Capture the cell that displays the provided text and extract its [X, Y] central coordinate. 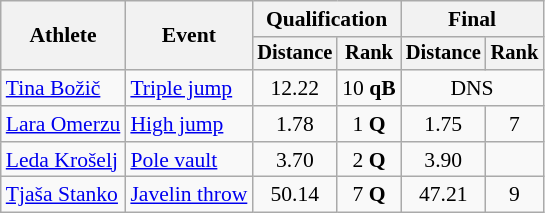
7 [515, 124]
9 [515, 195]
1.75 [444, 124]
Leda Krošelj [64, 160]
Pole vault [188, 160]
Qualification [326, 19]
50.14 [294, 195]
Tjaša Stanko [64, 195]
12.22 [294, 88]
2 Q [369, 160]
10 qB [369, 88]
3.70 [294, 160]
47.21 [444, 195]
Final [472, 19]
DNS [472, 88]
3.90 [444, 160]
1.78 [294, 124]
Triple jump [188, 88]
Lara Omerzu [64, 124]
Tina Božič [64, 88]
Athlete [64, 36]
1 Q [369, 124]
High jump [188, 124]
7 Q [369, 195]
Event [188, 36]
Javelin throw [188, 195]
